Detect which cell encompasses the target text, then output its (x, y) center coordinate. 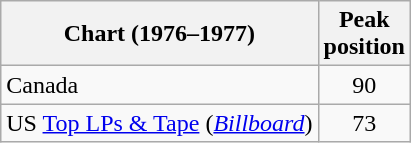
US Top LPs & Tape (Billboard) (160, 123)
90 (364, 85)
Canada (160, 85)
73 (364, 123)
Peak position (364, 34)
Chart (1976–1977) (160, 34)
